Scan for the cell matching the given text and deliver its (X, Y) coordinate at center. 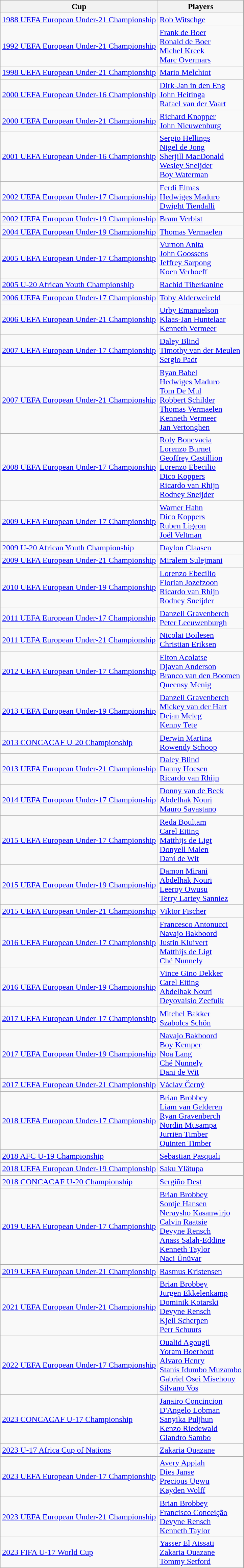
2002 UEFA European Under-17 Championship (79, 197)
2017 UEFA European Under-17 Championship (79, 1018)
2013 CONCACAF U-20 Championship (79, 742)
Rasmus Kristensen (201, 1271)
2013 UEFA European Under-19 Championship (79, 711)
2015 UEFA European Under-19 Championship (79, 885)
2007 UEFA European Under-21 Championship (79, 400)
Sebastian Pasquali (201, 1156)
2019 UEFA European Under-17 Championship (79, 1226)
Ryan Babel Hedwiges Maduro Tom De Mul Robbert Schilder Thomas Vermaelen Kenneth Vermeer Jan Vertonghen (201, 400)
Francesco Antonucci Navajo Bakboord Justin Kluivert Matthijs de Ligt Ché Nunnely (201, 942)
Toby Alderweireld (201, 297)
2023 UEFA European Under-21 Championship (79, 1517)
Avery Appiah Dies Janse Precious Ugwu Kayden Wolff (201, 1477)
2007 UEFA European Under-17 Championship (79, 351)
Reda Boultam Carel Eiting Matthijs de Ligt Donyell Malen Dani de Wit (201, 840)
Ferdi Elmas Hedwiges Maduro Dwight Tiendalli (201, 197)
2010 UEFA European Under-19 Championship (79, 587)
2000 UEFA European Under-16 Championship (79, 94)
2012 UEFA European Under-17 Championship (79, 671)
Cup (79, 7)
2017 UEFA European Under-21 Championship (79, 1085)
Miralem Sulejmani (201, 560)
Dirk-Jan in den Eng John Heitinga Rafael van der Vaart (201, 94)
2011 UEFA European Under-21 Championship (79, 640)
Urby Emanuelson Klaas-Jan Huntelaar Kenneth Vermeer (201, 320)
2004 UEFA European Under-19 Championship (79, 231)
Brian Brobbey Liam van Gelderen Ryan Gravenberch Nordin Musampa Jurriën Timber Quinten Timber (201, 1120)
Vurnon Anita John Goossens Jeffrey Sarpong Koen Verhoeff (201, 258)
Players (201, 7)
Danzell Gravenberch Peter Leeuwenburgh (201, 618)
Brian Brobbey Jurgen Ekkelenkamp Dominik Kotarski Devyne Rensch Kjell Scherpen Perr Schuurs (201, 1306)
2017 UEFA European Under-19 Championship (79, 1054)
Lorenzo Ebecilio Florian Jozefzoon Ricardo van Rhijn Rodney Sneijder (201, 587)
Zakaria Ouazane (201, 1450)
Mario Melchiot (201, 73)
1998 UEFA European Under-21 Championship (79, 73)
2018 AFC U-19 Championship (79, 1156)
2001 UEFA European Under-16 Championship (79, 157)
2019 UEFA European Under-21 Championship (79, 1271)
2013 UEFA European Under-21 Championship (79, 769)
Václav Černý (201, 1085)
2021 UEFA European Under-21 Championship (79, 1306)
Saku Ylätupa (201, 1169)
Viktor Fischer (201, 911)
2008 UEFA European Under-17 Championship (79, 467)
Sergio Hellings Nigel de Jong Sherjill MacDonald Wesley Sneijder Boy Waterman (201, 157)
1992 UEFA European Under-21 Championship (79, 46)
Roly Bonevacia Lorenzo Burnet Geoffrey Castillion Lorenzo Ebecilio Dico Koppers Ricardo van Rhijn Rodney Sneijder (201, 467)
2009 UEFA European Under-17 Championship (79, 521)
Rachid Tiberkanine (201, 284)
Vince Gino Dekker Carel Eiting Abdelhak Nouri Deyovaisio Zeefuik (201, 987)
2005 UEFA European Under-17 Championship (79, 258)
Mitchel Bakker Szabolcs Schön (201, 1018)
Nicolai Boilesen Christian Eriksen (201, 640)
2016 UEFA European Under-17 Championship (79, 942)
Danzell Gravenberch Mickey van der Hart Dejan Meleg Kenny Tete (201, 711)
2016 UEFA European Under-19 Championship (79, 987)
Oualid Agougil Yoram Boerhout Alvaro Henry Stanis Idumbo Muzambo Gabriel Osei Misehouy Silvano Vos (201, 1365)
Brian Brobbey Francisco Conceição Devyne Rensch Kenneth Taylor (201, 1517)
Donny van de Beek Abdelhak Nouri Mauro Savastano (201, 800)
2000 UEFA European Under-21 Championship (79, 121)
2022 UEFA European Under-17 Championship (79, 1365)
Bram Verbist (201, 219)
2023 FIFA U-17 World Cup (79, 1552)
Daylon Claasen (201, 548)
Warner Hahn Dico Koppers Ruben Ligeon Joël Veltman (201, 521)
2015 UEFA European Under-21 Championship (79, 911)
2006 UEFA European Under-21 Championship (79, 320)
2006 UEFA European Under-17 Championship (79, 297)
Derwin Martina Rowendy Schoop (201, 742)
2018 UEFA European Under-17 Championship (79, 1120)
Richard Knopper John Nieuwenburg (201, 121)
Thomas Vermaelen (201, 231)
Rob Witschge (201, 20)
Navajo Bakboord Boy Kemper Noa Lang Ché Nunnely Dani de Wit (201, 1054)
2005 U-20 African Youth Championship (79, 284)
1988 UEFA European Under-21 Championship (79, 20)
Yasser El Aissati Zakaria Ouazane Tommy Setford (201, 1552)
2023 UEFA European Under-17 Championship (79, 1477)
Daley Blind Danny Hoesen Ricardo van Rhijn (201, 769)
Sergiño Dest (201, 1182)
2011 UEFA European Under-17 Championship (79, 618)
2002 UEFA European Under-19 Championship (79, 219)
2023 U-17 Africa Cup of Nations (79, 1450)
2023 CONCACAF U-17 Championship (79, 1419)
Elton Acolatse Djavan Anderson Branco van den Boomen Queensy Menig (201, 671)
2015 UEFA European Under-17 Championship (79, 840)
2018 UEFA European Under-19 Championship (79, 1169)
2018 CONCACAF U-20 Championship (79, 1182)
Frank de Boer Ronald de Boer Michel Kreek Marc Overmars (201, 46)
2009 U-20 African Youth Championship (79, 548)
Daley Blind Timothy van der Meulen Sergio Padt (201, 351)
2014 UEFA European Under-17 Championship (79, 800)
Janairo Concincion D'Angelo Lobman Sanyika Puljhun Kenzo Riedewald Giandro Sambo (201, 1419)
2009 UEFA European Under-21 Championship (79, 560)
Damon Mirani Abdelhak Nouri Leeroy Owusu Terry Lartey Sanniez (201, 885)
Brian Brobbey Sontje Hansen Neraysho Kasanwirjo Calvin Raatsie Devyne Rensch Anass Salah-Eddine Kenneth Taylor Naci Ünüvar (201, 1226)
